Extract the (X, Y) coordinate from the center of the cell holding the provided text.  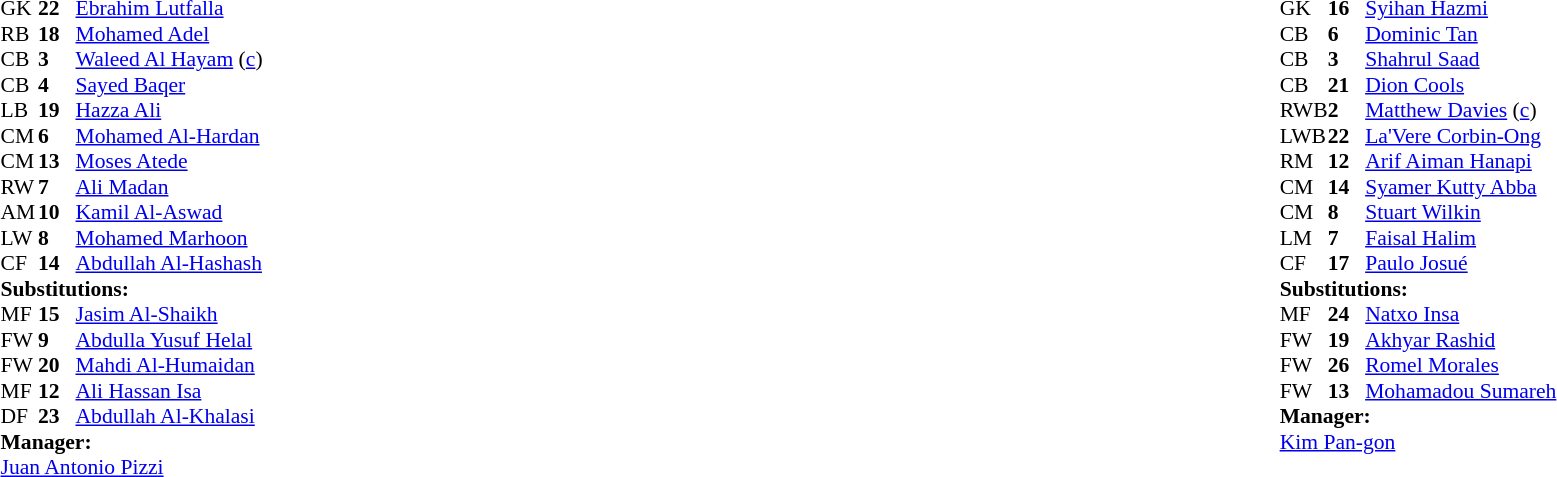
23 (57, 417)
Syamer Kutty Abba (1460, 187)
Abdullah Al-Khalasi (170, 417)
Dion Cools (1460, 85)
Arif Aiman Hanapi (1460, 161)
LWB (1304, 136)
LM (1304, 238)
Mohamed Adel (170, 34)
22 (1347, 136)
RW (19, 187)
RM (1304, 161)
Kamil Al-Aswad (170, 213)
Matthew Davies (c) (1460, 111)
Abdulla Yusuf Helal (170, 340)
Mohamed Al-Hardan (170, 136)
Waleed Al Hayam (c) (170, 59)
24 (1347, 315)
AM (19, 213)
Faisal Halim (1460, 238)
26 (1347, 365)
Shahrul Saad (1460, 59)
DF (19, 417)
LW (19, 238)
15 (57, 315)
Mohamed Marhoon (170, 238)
Natxo Insa (1460, 315)
Stuart Wilkin (1460, 213)
Paulo Josué (1460, 263)
17 (1347, 263)
Sayed Baqer (170, 85)
Hazza Ali (170, 111)
Dominic Tan (1460, 34)
RB (19, 34)
Kim Pan-gon (1418, 442)
Mohamadou Sumareh (1460, 391)
10 (57, 213)
RWB (1304, 111)
Ali Madan (170, 187)
Mahdi Al-Humaidan (170, 365)
LB (19, 111)
2 (1347, 111)
Romel Morales (1460, 365)
4 (57, 85)
Akhyar Rashid (1460, 340)
Abdullah Al-Hashash (170, 263)
9 (57, 340)
Ali Hassan Isa (170, 391)
Jasim Al-Shaikh (170, 315)
La'Vere Corbin-Ong (1460, 136)
18 (57, 34)
21 (1347, 85)
20 (57, 365)
Moses Atede (170, 161)
